Pinpoint the cell where the given text exists, returning its (x, y) midpoint coordinate. 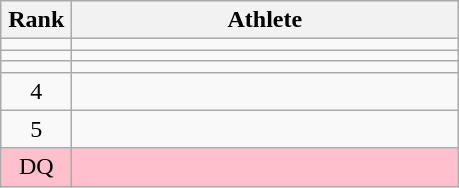
DQ (36, 167)
4 (36, 91)
Rank (36, 20)
Athlete (265, 20)
5 (36, 129)
